Determine the (x, y) coordinate at the center of the cell enclosing the given text.  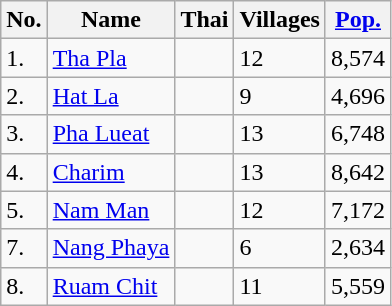
5,559 (358, 286)
Pop. (358, 20)
Pha Lueat (111, 134)
Charim (111, 172)
6 (280, 248)
5. (24, 210)
7. (24, 248)
8,642 (358, 172)
Nam Man (111, 210)
Tha Pla (111, 58)
Ruam Chit (111, 286)
2. (24, 96)
8,574 (358, 58)
3. (24, 134)
9 (280, 96)
6,748 (358, 134)
Thai (204, 20)
Name (111, 20)
7,172 (358, 210)
Villages (280, 20)
8. (24, 286)
4. (24, 172)
1. (24, 58)
11 (280, 286)
Nang Phaya (111, 248)
Hat La (111, 96)
4,696 (358, 96)
No. (24, 20)
2,634 (358, 248)
